Scan for the cell matching the given text and deliver its [x, y] coordinate at center. 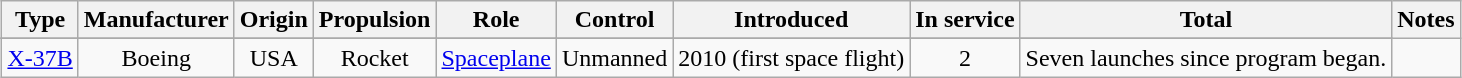
Seven launches since program began. [1206, 58]
Rocket [374, 58]
In service [965, 20]
2010 (first space flight) [792, 58]
Notes [1426, 20]
2 [965, 58]
Manufacturer [156, 20]
Unmanned [614, 58]
Spaceplane [496, 58]
USA [274, 58]
Total [1206, 20]
Introduced [792, 20]
Boeing [156, 58]
Role [496, 20]
Type [40, 20]
Control [614, 20]
X-37B [40, 58]
Origin [274, 20]
Propulsion [374, 20]
